Detect which cell encompasses the target text, then output its [X, Y] center coordinate. 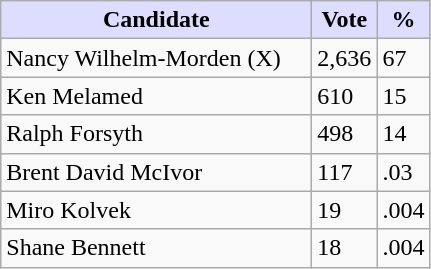
Ken Melamed [156, 96]
610 [344, 96]
18 [344, 248]
Miro Kolvek [156, 210]
2,636 [344, 58]
Candidate [156, 20]
14 [404, 134]
19 [344, 210]
Ralph Forsyth [156, 134]
Nancy Wilhelm-Morden (X) [156, 58]
.03 [404, 172]
67 [404, 58]
15 [404, 96]
117 [344, 172]
Vote [344, 20]
498 [344, 134]
Shane Bennett [156, 248]
% [404, 20]
Brent David McIvor [156, 172]
